Scan for the cell matching the given text and deliver its (X, Y) coordinate at center. 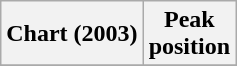
Chart (2003) (72, 34)
Peakposition (189, 34)
